Extract the [x, y] coordinate from the center of the cell holding the provided text.  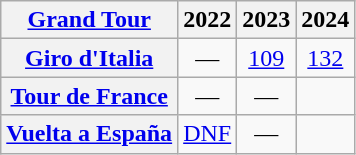
109 [266, 58]
Grand Tour [90, 20]
Tour de France [90, 96]
132 [326, 58]
2024 [326, 20]
2022 [208, 20]
Vuelta a España [90, 134]
DNF [208, 134]
Giro d'Italia [90, 58]
2023 [266, 20]
